Return the [X, Y] coordinate for the center point of the cell that contains the specified text.  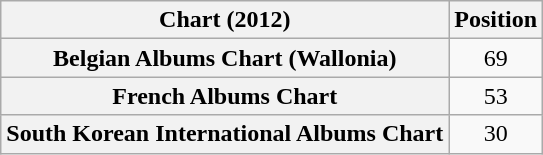
30 [496, 134]
69 [496, 58]
South Korean International Albums Chart [225, 134]
53 [496, 96]
Belgian Albums Chart (Wallonia) [225, 58]
French Albums Chart [225, 96]
Chart (2012) [225, 20]
Position [496, 20]
